Return the [X, Y] coordinate for the center point of the cell that contains the specified text.  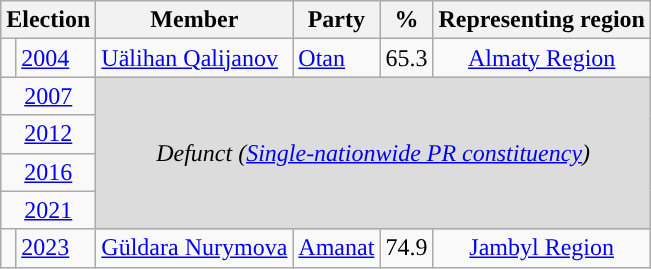
2007 [48, 96]
Representing region [542, 20]
Jambyl Region [542, 248]
Defunct (Single-nationwide PR constituency) [374, 153]
65.3 [406, 58]
2012 [48, 134]
Amanat [336, 248]
2016 [48, 172]
Otan [336, 58]
2021 [48, 210]
2023 [56, 248]
Güldara Nurymova [194, 248]
74.9 [406, 248]
Almaty Region [542, 58]
Uälihan Qalijanov [194, 58]
Member [194, 20]
2004 [56, 58]
Party [336, 20]
% [406, 20]
Election [48, 20]
